Provide the [x, y] coordinate of the cell's center where the given text is located.  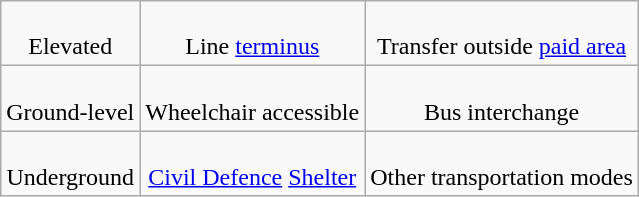
Ground-level [70, 98]
Transfer outside paid area [502, 34]
Civil Defence Shelter [252, 164]
Underground [70, 164]
Wheelchair accessible [252, 98]
Bus interchange [502, 98]
Elevated [70, 34]
Other transportation modes [502, 164]
Line terminus [252, 34]
